Detect which cell encompasses the target text, then output its (x, y) center coordinate. 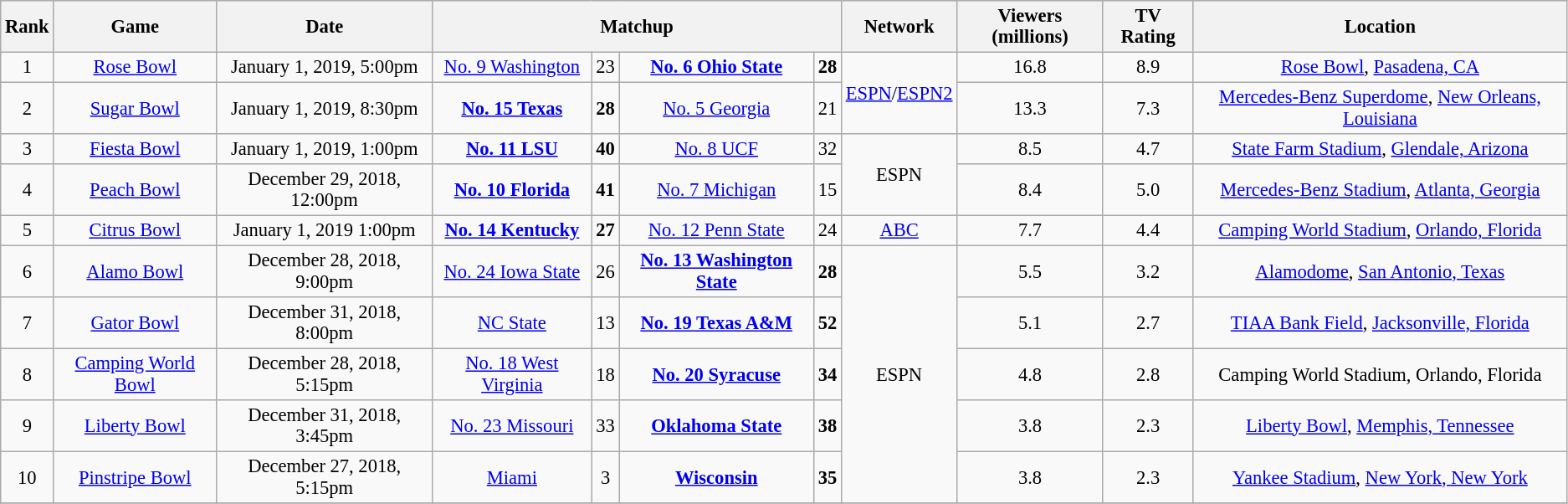
4.8 (1030, 374)
Gator Bowl (136, 323)
No. 6 Ohio State (716, 67)
4.4 (1148, 230)
7.7 (1030, 230)
No. 9 Washington (512, 67)
34 (827, 374)
December 28, 2018, 5:15pm (325, 374)
13.3 (1030, 108)
January 1, 2019, 8:30pm (325, 108)
No. 18 West Virginia (512, 374)
NC State (512, 323)
January 1, 2019 1:00pm (325, 230)
8 (27, 374)
No. 13 Washington State (716, 271)
24 (827, 230)
Mercedes-Benz Superdome, New Orleans, Louisiana (1381, 108)
No. 8 UCF (716, 149)
No. 20 Syracuse (716, 374)
10 (27, 477)
5 (27, 230)
Wisconsin (716, 477)
8.4 (1030, 190)
27 (606, 230)
9 (27, 426)
5.5 (1030, 271)
Date (325, 27)
16.8 (1030, 67)
No. 15 Texas (512, 108)
Alamo Bowl (136, 271)
33 (606, 426)
State Farm Stadium, Glendale, Arizona (1381, 149)
2.7 (1148, 323)
No. 5 Georgia (716, 108)
Liberty Bowl (136, 426)
Game (136, 27)
Peach Bowl (136, 190)
2.8 (1148, 374)
32 (827, 149)
Pinstripe Bowl (136, 477)
7 (27, 323)
Sugar Bowl (136, 108)
3.2 (1148, 271)
December 29, 2018, 12:00pm (325, 190)
Location (1381, 27)
15 (827, 190)
TV Rating (1148, 27)
40 (606, 149)
No. 19 Texas A&M (716, 323)
Viewers (millions) (1030, 27)
No. 7 Michigan (716, 190)
52 (827, 323)
7.3 (1148, 108)
5.1 (1030, 323)
Camping World Bowl (136, 374)
6 (27, 271)
4.7 (1148, 149)
Oklahoma State (716, 426)
December 28, 2018, 9:00pm (325, 271)
8.5 (1030, 149)
No. 14 Kentucky (512, 230)
4 (27, 190)
13 (606, 323)
December 31, 2018, 8:00pm (325, 323)
Rose Bowl, Pasadena, CA (1381, 67)
Citrus Bowl (136, 230)
No. 23 Missouri (512, 426)
Yankee Stadium, New York, New York (1381, 477)
38 (827, 426)
Fiesta Bowl (136, 149)
Rose Bowl (136, 67)
TIAA Bank Field, Jacksonville, Florida (1381, 323)
Liberty Bowl, Memphis, Tennessee (1381, 426)
No. 11 LSU (512, 149)
Miami (512, 477)
ESPN/ESPN2 (899, 93)
35 (827, 477)
December 31, 2018, 3:45pm (325, 426)
No. 12 Penn State (716, 230)
January 1, 2019, 1:00pm (325, 149)
1 (27, 67)
Matchup (638, 27)
Mercedes-Benz Stadium, Atlanta, Georgia (1381, 190)
26 (606, 271)
No. 10 Florida (512, 190)
Network (899, 27)
Alamodome, San Antonio, Texas (1381, 271)
Rank (27, 27)
2 (27, 108)
December 27, 2018, 5:15pm (325, 477)
21 (827, 108)
23 (606, 67)
8.9 (1148, 67)
41 (606, 190)
ABC (899, 230)
18 (606, 374)
5.0 (1148, 190)
No. 24 Iowa State (512, 271)
January 1, 2019, 5:00pm (325, 67)
